Output the [X, Y] coordinate of the center of the cell containing the given text.  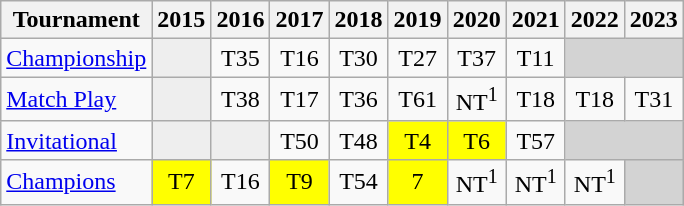
T30 [358, 58]
2021 [536, 20]
Championship [76, 58]
2019 [418, 20]
T9 [300, 182]
T7 [182, 182]
T11 [536, 58]
T54 [358, 182]
2017 [300, 20]
T4 [418, 140]
2015 [182, 20]
T27 [418, 58]
T37 [476, 58]
Champions [76, 182]
T31 [654, 100]
T57 [536, 140]
2016 [240, 20]
2018 [358, 20]
T6 [476, 140]
T48 [358, 140]
Invitational [76, 140]
2023 [654, 20]
T50 [300, 140]
T38 [240, 100]
7 [418, 182]
Match Play [76, 100]
T36 [358, 100]
T35 [240, 58]
T61 [418, 100]
Tournament [76, 20]
2020 [476, 20]
2022 [594, 20]
T17 [300, 100]
